Return the (X, Y) coordinate for the center point of the cell that contains the specified text.  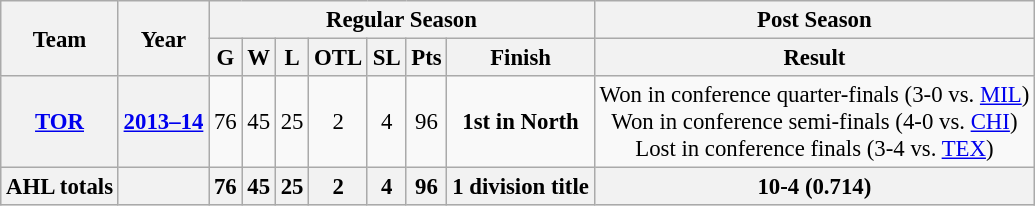
Finish (520, 58)
L (292, 58)
AHL totals (60, 187)
SL (386, 58)
Pts (426, 58)
Won in conference quarter-finals (3-0 vs. MIL) Won in conference semi-finals (4-0 vs. CHI) Lost in conference finals (3-4 vs. TEX) (814, 122)
2013–14 (163, 122)
TOR (60, 122)
OTL (338, 58)
Team (60, 38)
10-4 (0.714) (814, 187)
Year (163, 38)
1st in North (520, 122)
1 division title (520, 187)
G (226, 58)
W (258, 58)
Post Season (814, 20)
Regular Season (402, 20)
Result (814, 58)
